Find where the given text appears and provide that cell's center as [X, Y] coordinate. 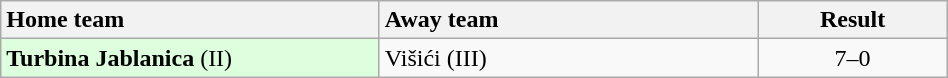
Višići (III) [568, 58]
Result [852, 20]
7–0 [852, 58]
Home team [190, 20]
Turbina Jablanica (II) [190, 58]
Away team [568, 20]
